Capture the cell that displays the provided text and extract its (x, y) central coordinate. 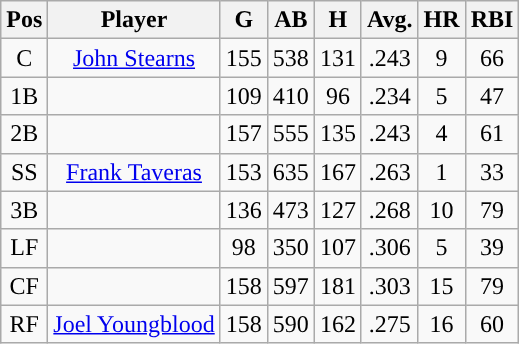
.234 (390, 96)
2B (24, 134)
60 (492, 324)
410 (290, 96)
LF (24, 248)
SS (24, 172)
.303 (390, 286)
Avg. (390, 20)
153 (244, 172)
590 (290, 324)
CF (24, 286)
109 (244, 96)
C (24, 58)
47 (492, 96)
131 (338, 58)
107 (338, 248)
538 (290, 58)
3B (24, 210)
RF (24, 324)
Pos (24, 20)
Player (134, 20)
61 (492, 134)
.263 (390, 172)
G (244, 20)
473 (290, 210)
33 (492, 172)
127 (338, 210)
181 (338, 286)
635 (290, 172)
136 (244, 210)
167 (338, 172)
555 (290, 134)
AB (290, 20)
.268 (390, 210)
1 (442, 172)
Joel Youngblood (134, 324)
9 (442, 58)
H (338, 20)
66 (492, 58)
135 (338, 134)
RBI (492, 20)
157 (244, 134)
.306 (390, 248)
Frank Taveras (134, 172)
1B (24, 96)
16 (442, 324)
.275 (390, 324)
HR (442, 20)
39 (492, 248)
597 (290, 286)
John Stearns (134, 58)
162 (338, 324)
350 (290, 248)
15 (442, 286)
10 (442, 210)
4 (442, 134)
98 (244, 248)
96 (338, 96)
155 (244, 58)
